Capture the cell that displays the provided text and extract its [X, Y] central coordinate. 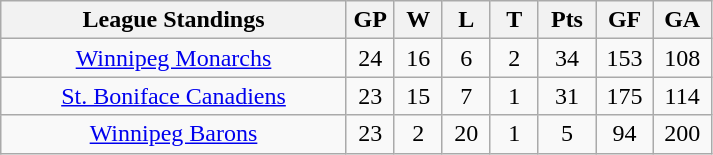
200 [682, 134]
League Standings [174, 20]
20 [466, 134]
St. Boniface Canadiens [174, 96]
15 [418, 96]
T [514, 20]
108 [682, 58]
Winnipeg Monarchs [174, 58]
GP [370, 20]
GA [682, 20]
L [466, 20]
Pts [567, 20]
6 [466, 58]
GF [625, 20]
7 [466, 96]
Winnipeg Barons [174, 134]
175 [625, 96]
24 [370, 58]
5 [567, 134]
114 [682, 96]
16 [418, 58]
34 [567, 58]
W [418, 20]
31 [567, 96]
153 [625, 58]
94 [625, 134]
